Return the [X, Y] coordinate for the center point of the cell that contains the specified text.  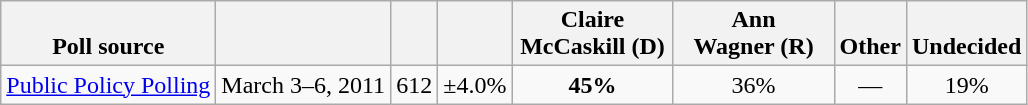
45% [592, 85]
AnnWagner (R) [754, 34]
±4.0% [475, 85]
Other [870, 34]
19% [966, 85]
Public Policy Polling [108, 85]
Poll source [108, 34]
612 [414, 85]
36% [754, 85]
Undecided [966, 34]
— [870, 85]
March 3–6, 2011 [304, 85]
ClaireMcCaskill (D) [592, 34]
